From the cell containing the given text, extract its center point as [x, y] coordinate. 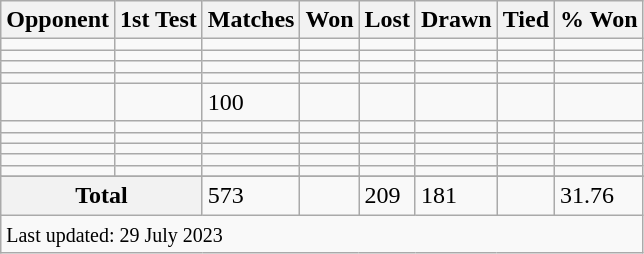
Won [330, 20]
573 [251, 195]
100 [251, 102]
Total [102, 195]
Tied [526, 20]
Last updated: 29 July 2023 [322, 233]
Lost [387, 20]
Opponent [58, 20]
181 [456, 195]
1st Test [159, 20]
% Won [600, 20]
209 [387, 195]
31.76 [600, 195]
Matches [251, 20]
Drawn [456, 20]
